Locate the cell with the specified text and output its (x, y) center coordinate. 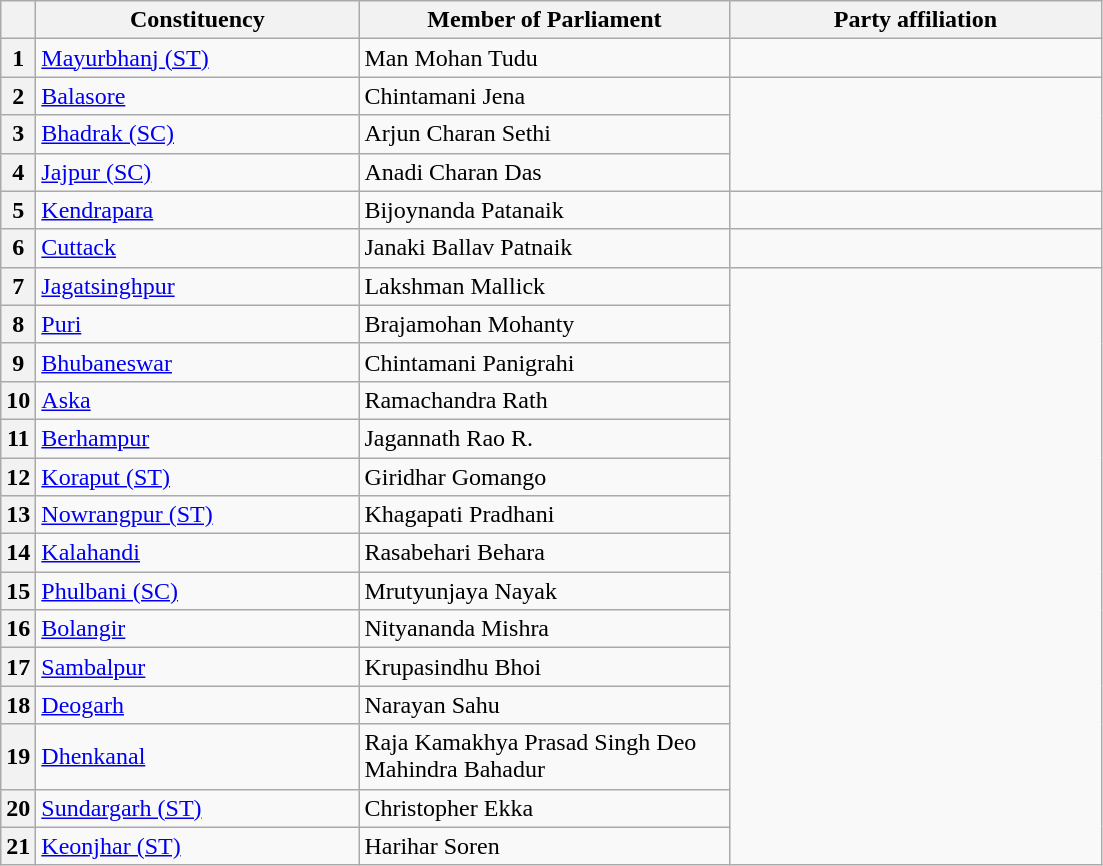
Nityananda Mishra (544, 629)
Member of Parliament (544, 20)
Mrutyunjaya Nayak (544, 591)
Chintamani Jena (544, 96)
14 (18, 553)
Balasore (198, 96)
Bijoynanda Patanaik (544, 210)
9 (18, 362)
Berhampur (198, 438)
13 (18, 515)
8 (18, 324)
12 (18, 477)
Anadi Charan Das (544, 172)
Jagatsinghpur (198, 286)
7 (18, 286)
Brajamohan Mohanty (544, 324)
3 (18, 134)
Deogarh (198, 705)
4 (18, 172)
20 (18, 808)
Sundargarh (ST) (198, 808)
Aska (198, 400)
Ramachandra Rath (544, 400)
Krupasindhu Bhoi (544, 667)
Keonjhar (ST) (198, 846)
Constituency (198, 20)
2 (18, 96)
16 (18, 629)
Kalahandi (198, 553)
Cuttack (198, 248)
Lakshman Mallick (544, 286)
Phulbani (SC) (198, 591)
Koraput (ST) (198, 477)
17 (18, 667)
Party affiliation (916, 20)
Bhadrak (SC) (198, 134)
Jajpur (SC) (198, 172)
Chintamani Panigrahi (544, 362)
Kendrapara (198, 210)
Man Mohan Tudu (544, 58)
Bolangir (198, 629)
Raja Kamakhya Prasad Singh Deo Mahindra Bahadur (544, 756)
Harihar Soren (544, 846)
15 (18, 591)
19 (18, 756)
18 (18, 705)
Janaki Ballav Patnaik (544, 248)
21 (18, 846)
Bhubaneswar (198, 362)
Christopher Ekka (544, 808)
Khagapati Pradhani (544, 515)
Jagannath Rao R. (544, 438)
Mayurbhanj (ST) (198, 58)
5 (18, 210)
10 (18, 400)
Dhenkanal (198, 756)
6 (18, 248)
Giridhar Gomango (544, 477)
Narayan Sahu (544, 705)
Puri (198, 324)
11 (18, 438)
Rasabehari Behara (544, 553)
Nowrangpur (ST) (198, 515)
Sambalpur (198, 667)
1 (18, 58)
Arjun Charan Sethi (544, 134)
